Extract the (x, y) coordinate from the center of the cell holding the provided text.  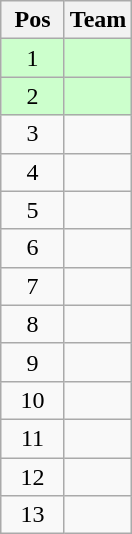
9 (33, 362)
8 (33, 324)
4 (33, 172)
1 (33, 58)
2 (33, 96)
10 (33, 400)
13 (33, 515)
6 (33, 248)
7 (33, 286)
3 (33, 134)
Team (98, 20)
5 (33, 210)
Pos (33, 20)
11 (33, 438)
12 (33, 477)
